For the text-containing cell, return its midpoint in (X, Y) coordinate format. 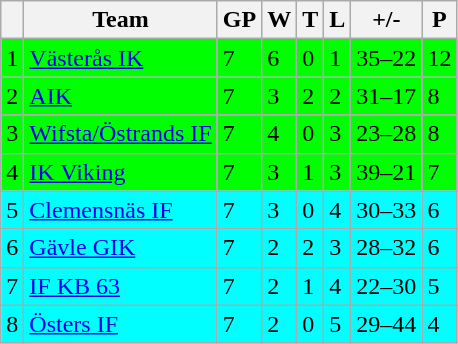
23–28 (386, 134)
39–21 (386, 172)
T (310, 20)
29–44 (386, 324)
Östers IF (120, 324)
22–30 (386, 286)
IF KB 63 (120, 286)
P (440, 20)
W (280, 20)
Team (120, 20)
30–33 (386, 210)
35–22 (386, 58)
Gävle GIK (120, 248)
L (338, 20)
GP (239, 20)
28–32 (386, 248)
IK Viking (120, 172)
31–17 (386, 96)
+/- (386, 20)
AIK (120, 96)
Wifsta/Östrands IF (120, 134)
Västerås IK (120, 58)
Clemensnäs IF (120, 210)
12 (440, 58)
